Extract the [x, y] coordinate from the center of the cell holding the provided text.  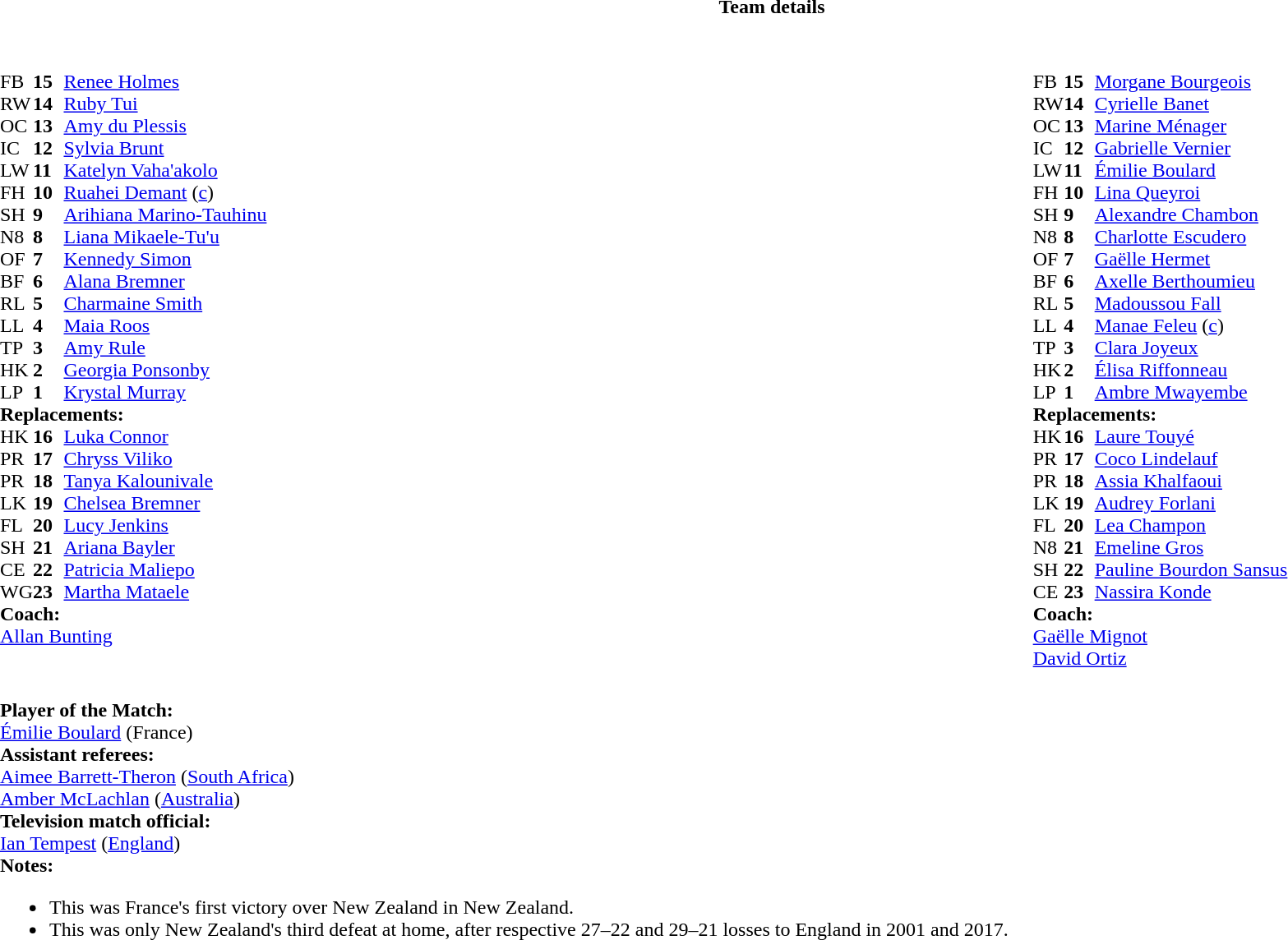
Charlotte Escudero [1192, 237]
Lina Queyroi [1192, 192]
Assia Khalfaoui [1192, 482]
Alexandre Chambon [1192, 215]
Gaëlle Hermet [1192, 260]
Patricia Maliepo [164, 570]
Alana Bremner [164, 281]
Arihiana Marino-Tauhinu [164, 215]
Georgia Ponsonby [164, 370]
Audrey Forlani [1192, 503]
Émilie Boulard [1192, 171]
Katelyn Vaha'akolo [164, 171]
Emeline Gros [1192, 547]
Laure Touyé [1192, 437]
Ambre Mwayembe [1192, 393]
Marine Ménager [1192, 127]
Gaëlle Mignot David Ortiz [1161, 647]
Lea Champon [1192, 526]
Martha Mataele [164, 592]
Gabrielle Vernier [1192, 148]
Amy du Plessis [164, 127]
Maia Roos [164, 325]
Luka Connor [164, 437]
Cyrielle Banet [1192, 104]
Lucy Jenkins [164, 526]
Amy Rule [164, 348]
Clara Joyeux [1192, 348]
Charmaine Smith [164, 304]
Ruby Tui [164, 104]
Manae Feleu (c) [1192, 325]
Tanya Kalounivale [164, 482]
Renee Holmes [164, 82]
Pauline Bourdon Sansus [1192, 570]
Sylvia Brunt [164, 148]
Nassira Konde [1192, 592]
Morgane Bourgeois [1192, 82]
Liana Mikaele-Tu'u [164, 237]
Kennedy Simon [164, 260]
Axelle Berthoumieu [1192, 281]
Chryss Viliko [164, 458]
Chelsea Bremner [164, 503]
Madoussou Fall [1192, 304]
Élisa Riffonneau [1192, 370]
Allan Bunting [133, 636]
Ariana Bayler [164, 547]
Ruahei Demant (c) [164, 192]
Coco Lindelauf [1192, 458]
WG [16, 592]
Krystal Murray [164, 393]
